Determine the [X, Y] coordinate at the center of the cell enclosing the given text.  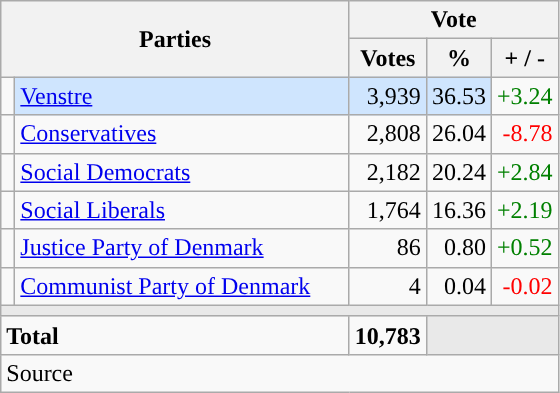
Venstre [182, 96]
0.80 [458, 248]
+3.24 [524, 96]
+ / - [524, 58]
2,808 [388, 134]
Social Democrats [182, 172]
26.04 [458, 134]
16.36 [458, 210]
-8.78 [524, 134]
+2.19 [524, 210]
Conservatives [182, 134]
+2.84 [524, 172]
0.04 [458, 286]
-0.02 [524, 286]
36.53 [458, 96]
Parties [176, 39]
1,764 [388, 210]
10,783 [388, 335]
Justice Party of Denmark [182, 248]
Vote [454, 20]
Social Liberals [182, 210]
Communist Party of Denmark [182, 286]
2,182 [388, 172]
Total [176, 335]
Source [280, 373]
20.24 [458, 172]
% [458, 58]
4 [388, 286]
86 [388, 248]
+0.52 [524, 248]
Votes [388, 58]
3,939 [388, 96]
